Determine the [X, Y] coordinate at the center of the cell enclosing the given text.  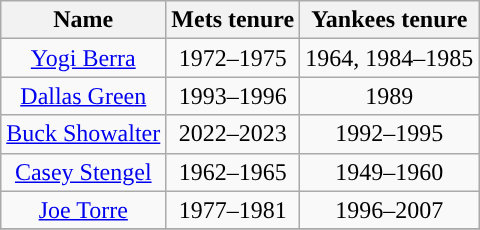
1962–1965 [233, 172]
1977–1981 [233, 210]
Joe Torre [84, 210]
1964, 1984–1985 [390, 58]
Mets tenure [233, 20]
1992–1995 [390, 134]
1996–2007 [390, 210]
Name [84, 20]
Yogi Berra [84, 58]
1972–1975 [233, 58]
Casey Stengel [84, 172]
Dallas Green [84, 96]
Buck Showalter [84, 134]
Yankees tenure [390, 20]
2022–2023 [233, 134]
1949–1960 [390, 172]
1993–1996 [233, 96]
1989 [390, 96]
